Search for the cell housing the specified text and yield its [x, y] center coordinate. 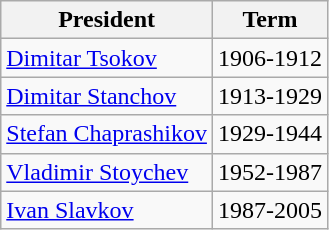
1929-1944 [270, 134]
Term [270, 20]
1906-1912 [270, 58]
Dimitar Tsokov [107, 58]
Vladimir Stoychev [107, 172]
Dimitar Stanchov [107, 96]
1913-1929 [270, 96]
Ivan Slavkov [107, 210]
Stefan Chaprashikov [107, 134]
President [107, 20]
1987-2005 [270, 210]
1952-1987 [270, 172]
